Extract the [x, y] coordinate from the center of the cell holding the provided text.  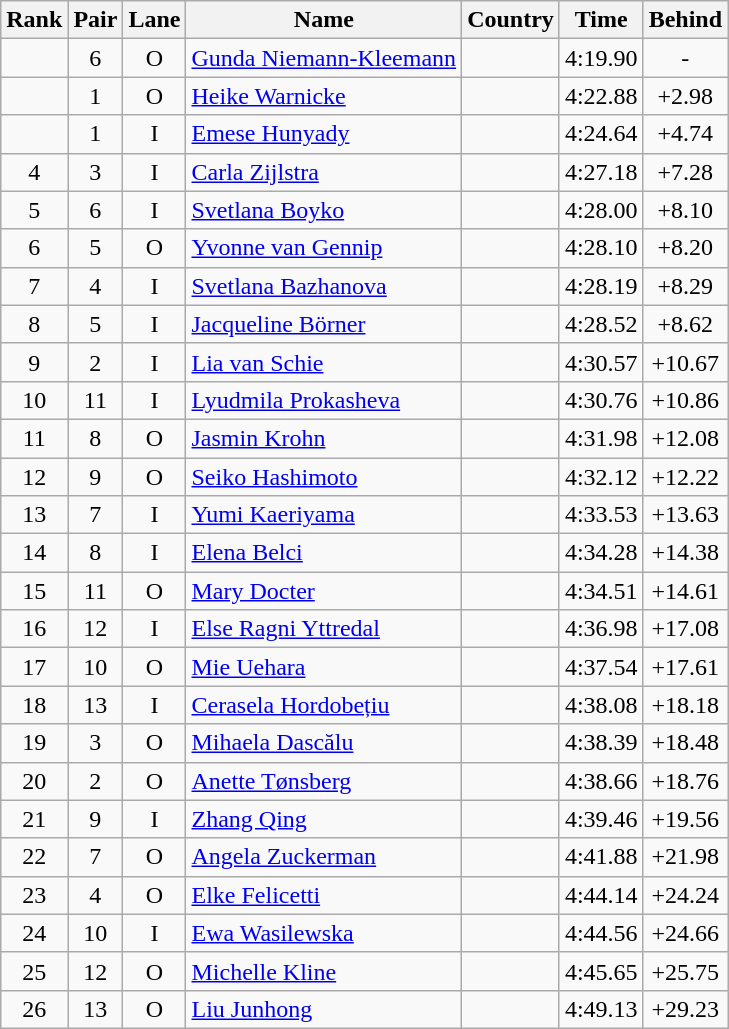
16 [34, 629]
4:22.88 [601, 96]
4:27.18 [601, 172]
Zhang Qing [324, 819]
22 [34, 857]
+8.10 [685, 210]
+8.62 [685, 324]
+25.75 [685, 971]
+8.20 [685, 248]
Rank [34, 20]
26 [34, 1009]
+7.28 [685, 172]
25 [34, 971]
4:28.19 [601, 286]
Liu Junhong [324, 1009]
Svetlana Bazhanova [324, 286]
4:37.54 [601, 667]
Anette Tønsberg [324, 781]
Lia van Schie [324, 362]
+10.86 [685, 400]
4:34.28 [601, 553]
+19.56 [685, 819]
+18.18 [685, 705]
Mie Uehara [324, 667]
Gunda Niemann-Kleemann [324, 58]
4:33.53 [601, 515]
Else Ragni Yttredal [324, 629]
+4.74 [685, 134]
Lyudmila Prokasheva [324, 400]
21 [34, 819]
Ewa Wasilewska [324, 933]
4:30.57 [601, 362]
4:24.64 [601, 134]
Country [511, 20]
18 [34, 705]
23 [34, 895]
4:45.65 [601, 971]
Mihaela Dascălu [324, 743]
4:38.39 [601, 743]
20 [34, 781]
4:49.13 [601, 1009]
Name [324, 20]
+17.08 [685, 629]
+10.67 [685, 362]
Yvonne van Gennip [324, 248]
- [685, 58]
Yumi Kaeriyama [324, 515]
Michelle Kline [324, 971]
Elena Belci [324, 553]
Elke Felicetti [324, 895]
Lane [154, 20]
4:32.12 [601, 477]
4:28.00 [601, 210]
4:38.08 [601, 705]
Mary Docter [324, 591]
+17.61 [685, 667]
Svetlana Boyko [324, 210]
+13.63 [685, 515]
4:28.10 [601, 248]
+14.61 [685, 591]
4:44.14 [601, 895]
Pair [96, 20]
+24.24 [685, 895]
+8.29 [685, 286]
4:41.88 [601, 857]
19 [34, 743]
4:30.76 [601, 400]
Time [601, 20]
+29.23 [685, 1009]
Heike Warnicke [324, 96]
4:31.98 [601, 438]
+12.08 [685, 438]
Seiko Hashimoto [324, 477]
+21.98 [685, 857]
4:34.51 [601, 591]
14 [34, 553]
24 [34, 933]
4:19.90 [601, 58]
Angela Zuckerman [324, 857]
+18.76 [685, 781]
+12.22 [685, 477]
Behind [685, 20]
Carla Zijlstra [324, 172]
+18.48 [685, 743]
Jacqueline Börner [324, 324]
+14.38 [685, 553]
17 [34, 667]
Emese Hunyady [324, 134]
4:44.56 [601, 933]
+24.66 [685, 933]
4:38.66 [601, 781]
4:36.98 [601, 629]
Jasmin Krohn [324, 438]
4:39.46 [601, 819]
15 [34, 591]
+2.98 [685, 96]
4:28.52 [601, 324]
Cerasela Hordobețiu [324, 705]
